From the cell containing the given text, extract its center point as (x, y) coordinate. 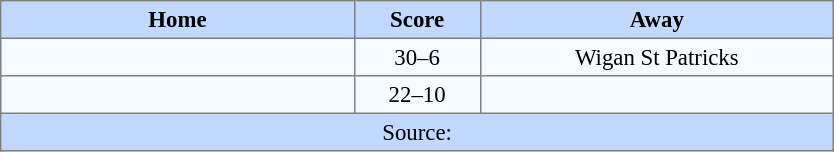
22–10 (417, 95)
Source: (418, 132)
30–6 (417, 57)
Home (178, 20)
Wigan St Patricks (656, 57)
Away (656, 20)
Score (417, 20)
